Locate the cell with the specified text and output its (x, y) center coordinate. 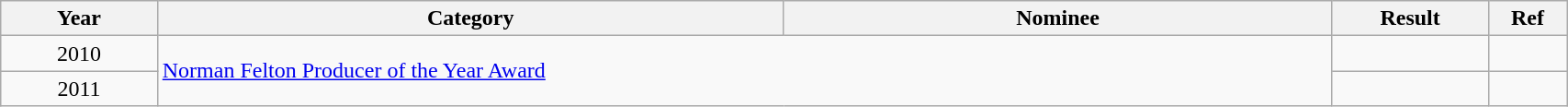
Year (79, 18)
2011 (79, 89)
Ref (1527, 18)
Category (470, 18)
Nominee (1058, 18)
Result (1410, 18)
2010 (79, 53)
Norman Felton Producer of the Year Award (744, 71)
